Pinpoint the cell where the given text exists, returning its [X, Y] midpoint coordinate. 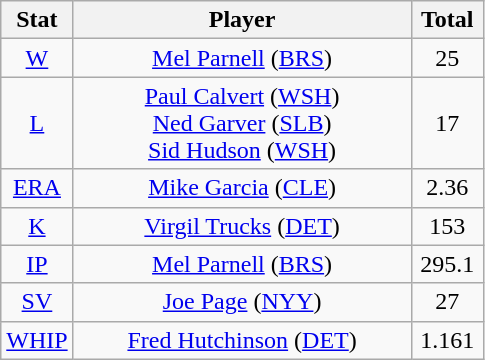
153 [447, 226]
K [37, 226]
Total [447, 20]
WHIP [37, 340]
L [37, 123]
IP [37, 264]
17 [447, 123]
25 [447, 58]
Virgil Trucks (DET) [242, 226]
2.36 [447, 188]
27 [447, 302]
Stat [37, 20]
SV [37, 302]
ERA [37, 188]
1.161 [447, 340]
Mike Garcia (CLE) [242, 188]
Joe Page (NYY) [242, 302]
Fred Hutchinson (DET) [242, 340]
Paul Calvert (WSH)Ned Garver (SLB)Sid Hudson (WSH) [242, 123]
295.1 [447, 264]
W [37, 58]
Player [242, 20]
